Detect which cell encompasses the target text, then output its (X, Y) center coordinate. 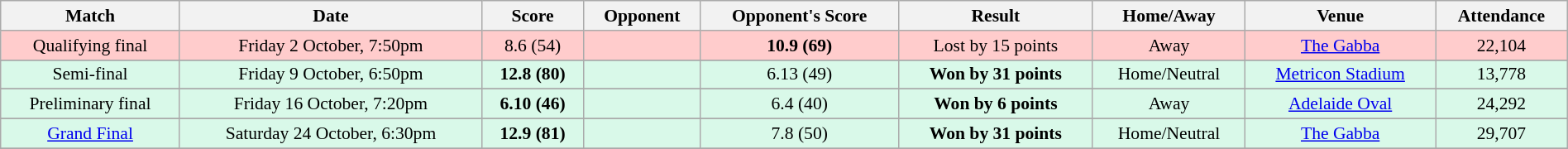
13,778 (1502, 74)
29,707 (1502, 134)
Home/Away (1169, 16)
Friday 9 October, 6:50pm (331, 74)
10.9 (69) (799, 46)
Saturday 24 October, 6:30pm (331, 134)
Friday 16 October, 7:20pm (331, 104)
Score (533, 16)
Grand Final (91, 134)
12.9 (81) (533, 134)
Result (996, 16)
Opponent (642, 16)
22,104 (1502, 46)
Attendance (1502, 16)
Preliminary final (91, 104)
Qualifying final (91, 46)
7.8 (50) (799, 134)
12.8 (80) (533, 74)
Metricon Stadium (1341, 74)
6.10 (46) (533, 104)
6.4 (40) (799, 104)
Semi-final (91, 74)
Match (91, 16)
6.13 (49) (799, 74)
Adelaide Oval (1341, 104)
8.6 (54) (533, 46)
24,292 (1502, 104)
Venue (1341, 16)
Friday 2 October, 7:50pm (331, 46)
Date (331, 16)
Won by 6 points (996, 104)
Lost by 15 points (996, 46)
Opponent's Score (799, 16)
